Determine the (x, y) coordinate at the center of the cell enclosing the given text.  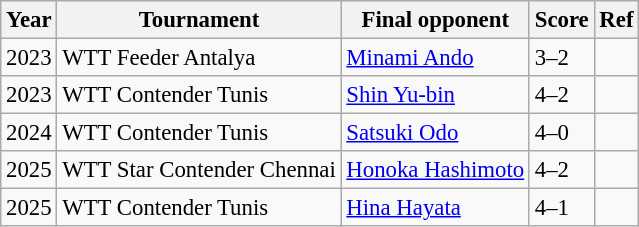
WTT Feeder Antalya (199, 58)
Satsuki Odo (435, 133)
Tournament (199, 20)
Shin Yu-bin (435, 95)
Hina Hayata (435, 208)
Year (29, 20)
Minami Ando (435, 58)
Ref (616, 20)
4–1 (562, 208)
2024 (29, 133)
Honoka Hashimoto (435, 170)
3–2 (562, 58)
Final opponent (435, 20)
4–0 (562, 133)
WTT Star Contender Chennai (199, 170)
Score (562, 20)
